Pinpoint the cell where the given text exists, returning its [X, Y] midpoint coordinate. 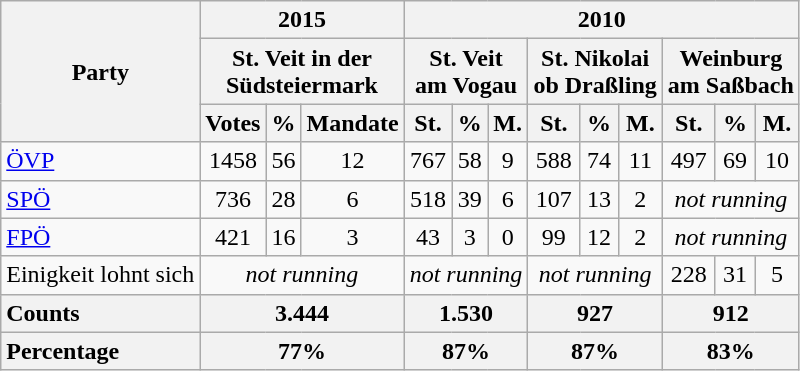
St. Nikolaiob Draßling [595, 72]
767 [428, 161]
ÖVP [100, 161]
56 [284, 161]
421 [233, 237]
9 [508, 161]
2010 [602, 20]
77% [302, 351]
5 [778, 275]
1458 [233, 161]
10 [778, 161]
99 [554, 237]
SPÖ [100, 199]
13 [600, 199]
43 [428, 237]
0 [508, 237]
FPÖ [100, 237]
736 [233, 199]
11 [640, 161]
Weinburgam Saßbach [730, 72]
16 [284, 237]
31 [734, 275]
1.530 [466, 313]
228 [688, 275]
St. Veit in derSüdsteiermark [302, 72]
Party [100, 72]
107 [554, 199]
912 [730, 313]
518 [428, 199]
Mandate [352, 123]
St. Veitam Vogau [466, 72]
Einigkeit lohnt sich [100, 275]
Percentage [100, 351]
83% [730, 351]
69 [734, 161]
28 [284, 199]
497 [688, 161]
Counts [100, 313]
Votes [233, 123]
588 [554, 161]
74 [600, 161]
927 [595, 313]
58 [470, 161]
2015 [302, 20]
3.444 [302, 313]
39 [470, 199]
